Identify which cell holds the provided text, then report its (x, y) central coordinate. 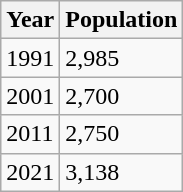
2,985 (122, 58)
2021 (30, 172)
2,700 (122, 96)
3,138 (122, 172)
Population (122, 20)
1991 (30, 58)
2001 (30, 96)
2,750 (122, 134)
Year (30, 20)
2011 (30, 134)
